From the cell containing the given text, extract its center point as [x, y] coordinate. 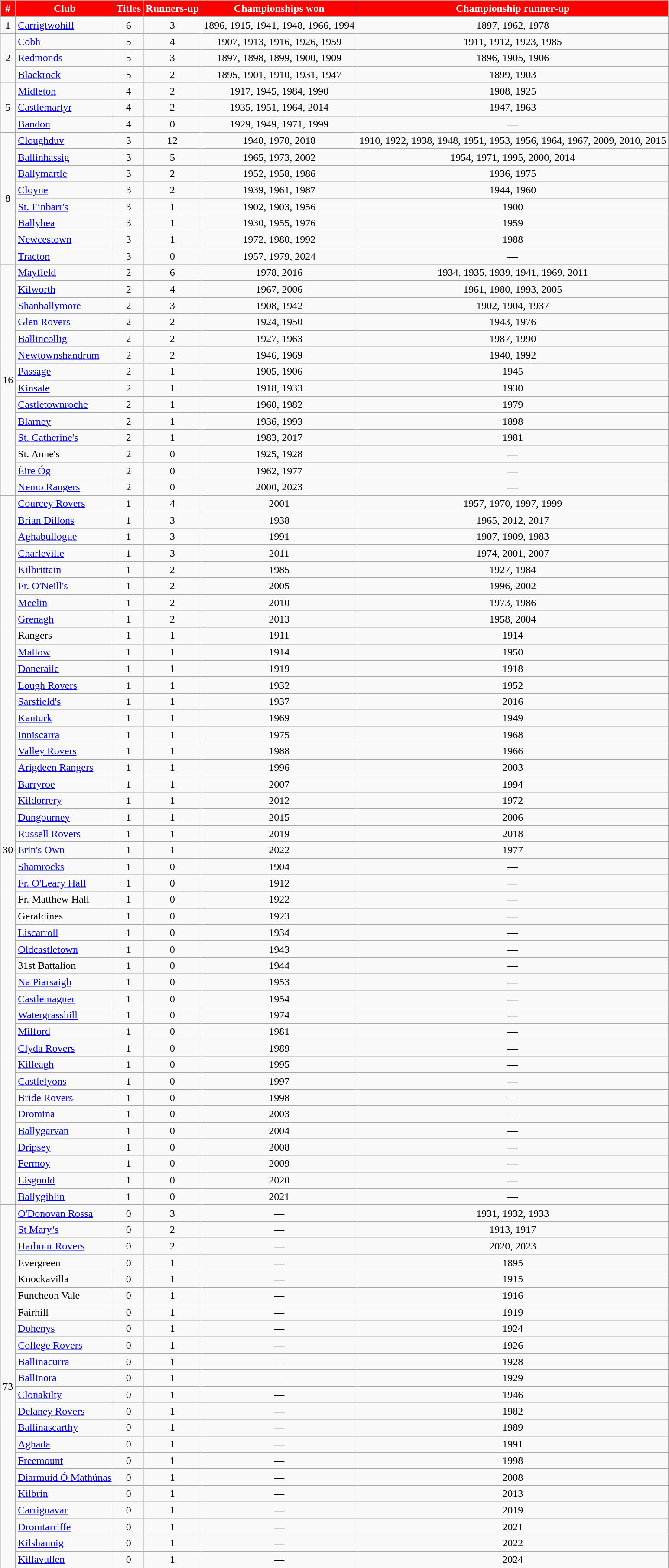
1945 [513, 372]
Ballincollig [65, 339]
Bandon [65, 124]
Doneraile [65, 668]
Brian Dillons [65, 520]
1924 [513, 1329]
1940, 1992 [513, 355]
73 [8, 1386]
1977 [513, 850]
1913, 1917 [513, 1229]
1954 [279, 998]
1952 [513, 685]
2020, 2023 [513, 1246]
1961, 1980, 1993, 2005 [513, 289]
1930, 1955, 1976 [279, 223]
1983, 2017 [279, 437]
2018 [513, 834]
Dromtarriffe [65, 1526]
1897, 1962, 1978 [513, 25]
1975 [279, 735]
1930 [513, 388]
1969 [279, 718]
1922 [279, 900]
1965, 2012, 2017 [513, 520]
Cobh [65, 42]
1904 [279, 867]
1965, 1973, 2002 [279, 157]
1911 [279, 636]
1926 [513, 1345]
Charleville [65, 553]
Fr. Matthew Hall [65, 900]
1898 [513, 421]
Newcestown [65, 240]
1928 [513, 1362]
Carrignavar [65, 1510]
Clyda Rovers [65, 1048]
Clonakilty [65, 1395]
1936, 1993 [279, 421]
1925, 1928 [279, 454]
Knockavilla [65, 1279]
2010 [279, 603]
Dripsey [65, 1147]
1927, 1984 [513, 570]
1949 [513, 718]
St. Catherine's [65, 437]
Freemount [65, 1460]
2016 [513, 701]
Cloyne [65, 190]
St. Anne's [65, 454]
2024 [513, 1560]
1935, 1951, 1964, 2014 [279, 108]
1940, 1970, 2018 [279, 140]
1973, 1986 [513, 603]
St. Finbarr's [65, 207]
Castlemartyr [65, 108]
1918 [513, 668]
1953 [279, 982]
Grenagh [65, 619]
1982 [513, 1411]
Erin's Own [65, 850]
1979 [513, 404]
St Mary’s [65, 1229]
Cloughduv [65, 140]
Kildorrery [65, 801]
1947, 1963 [513, 108]
1934 [279, 932]
Éire Óg [65, 470]
1978, 2016 [279, 273]
Killavullen [65, 1560]
Mallow [65, 652]
Dohenys [65, 1329]
Glen Rovers [65, 322]
Shanballymore [65, 306]
Sarsfield's [65, 701]
1895 [513, 1263]
Championship runner-up [513, 9]
Aghabullogue [65, 537]
1917, 1945, 1984, 1990 [279, 91]
Bride Rovers [65, 1098]
1905, 1906 [279, 372]
1995 [279, 1065]
2020 [279, 1180]
1897, 1898, 1899, 1900, 1909 [279, 58]
Geraldines [65, 916]
2001 [279, 504]
Na Piarsaigh [65, 982]
Rangers [65, 636]
Redmonds [65, 58]
1924, 1950 [279, 322]
1996, 2002 [513, 586]
1895, 1901, 1910, 1931, 1947 [279, 75]
8 [8, 198]
Kilbrin [65, 1493]
1968 [513, 735]
1934, 1935, 1939, 1941, 1969, 2011 [513, 273]
1943, 1976 [513, 322]
Ballygiblin [65, 1196]
1996 [279, 768]
Dungourney [65, 817]
Kanturk [65, 718]
Ballinacurra [65, 1362]
Ballinora [65, 1378]
1939, 1961, 1987 [279, 190]
Kinsale [65, 388]
1967, 2006 [279, 289]
1916 [513, 1296]
Carrigtwohill [65, 25]
Blackrock [65, 75]
Shamrocks [65, 867]
2011 [279, 553]
Nemo Rangers [65, 487]
Mayfield [65, 273]
1957, 1979, 2024 [279, 256]
1932 [279, 685]
1974, 2001, 2007 [513, 553]
College Rovers [65, 1345]
Arigdeen Rangers [65, 768]
1962, 1977 [279, 470]
Ballinascarthy [65, 1428]
Ballyhea [65, 223]
Midleton [65, 91]
1915 [513, 1279]
1943 [279, 949]
Liscarroll [65, 932]
Championships won [279, 9]
2015 [279, 817]
1927, 1963 [279, 339]
Aghada [65, 1444]
1896, 1915, 1941, 1948, 1966, 1994 [279, 25]
Oldcastletown [65, 949]
Newtownshandrum [65, 355]
2007 [279, 784]
1907, 1913, 1916, 1926, 1959 [279, 42]
1931, 1932, 1933 [513, 1213]
2000, 2023 [279, 487]
Fr. O'Leary Hall [65, 883]
1929, 1949, 1971, 1999 [279, 124]
Titles [129, 9]
Harbour Rovers [65, 1246]
Lough Rovers [65, 685]
Castlelyons [65, 1081]
1994 [513, 784]
Fermoy [65, 1164]
1985 [279, 570]
Castletownroche [65, 404]
Evergreen [65, 1263]
1936, 1975 [513, 173]
1997 [279, 1081]
1946 [513, 1395]
2012 [279, 801]
1950 [513, 652]
1987, 1990 [513, 339]
1929 [513, 1378]
1974 [279, 1015]
2009 [279, 1164]
Milford [65, 1032]
1908, 1942 [279, 306]
1923 [279, 916]
Lisgoold [65, 1180]
Fr. O'Neill's [65, 586]
Club [65, 9]
1912 [279, 883]
1972 [513, 801]
1966 [513, 751]
1958, 2004 [513, 619]
Kilshannig [65, 1543]
Inniscarra [65, 735]
Delaney Rovers [65, 1411]
Courcey Rovers [65, 504]
1896, 1905, 1906 [513, 58]
Kilbrittain [65, 570]
30 [8, 851]
Diarmuid Ó Mathúnas [65, 1477]
1910, 1922, 1938, 1948, 1951, 1953, 1956, 1964, 1967, 2009, 2010, 2015 [513, 140]
Valley Rovers [65, 751]
Ballinhassig [65, 157]
Meelin [65, 603]
Russell Rovers [65, 834]
Blarney [65, 421]
1972, 1980, 1992 [279, 240]
Killeagh [65, 1065]
Passage [65, 372]
1944 [279, 965]
Tracton [65, 256]
Barryroe [65, 784]
Dromina [65, 1114]
1959 [513, 223]
1899, 1903 [513, 75]
Fairhill [65, 1312]
2004 [279, 1131]
1908, 1925 [513, 91]
1944, 1960 [513, 190]
Watergrasshill [65, 1015]
1937 [279, 701]
1952, 1958, 1986 [279, 173]
1960, 1982 [279, 404]
# [8, 9]
1907, 1909, 1983 [513, 537]
Runners-up [172, 9]
1957, 1970, 1997, 1999 [513, 504]
O'Donovan Rossa [65, 1213]
1938 [279, 520]
16 [8, 380]
1946, 1969 [279, 355]
1902, 1904, 1937 [513, 306]
Kilworth [65, 289]
Funcheon Vale [65, 1296]
31st Battalion [65, 965]
1954, 1971, 1995, 2000, 2014 [513, 157]
1900 [513, 207]
12 [172, 140]
2006 [513, 817]
1911, 1912, 1923, 1985 [513, 42]
2005 [279, 586]
Ballymartle [65, 173]
Castlemagner [65, 998]
Ballygarvan [65, 1131]
1902, 1903, 1956 [279, 207]
1918, 1933 [279, 388]
